Output the [x, y] coordinate of the center of the cell containing the given text.  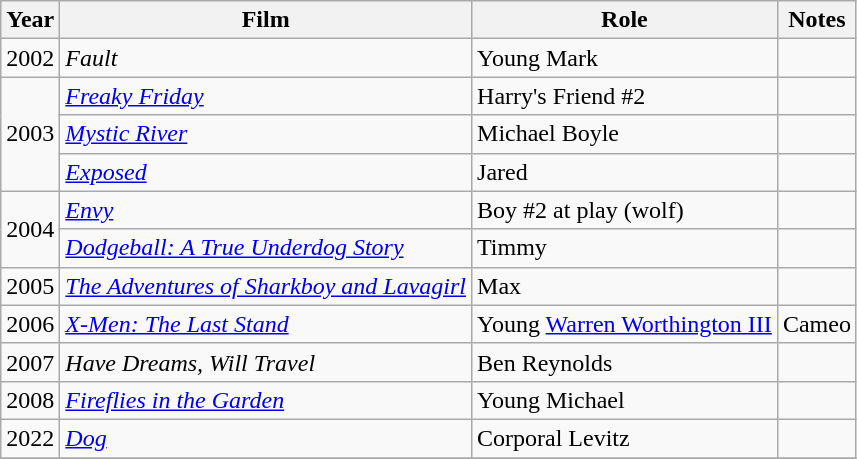
Mystic River [266, 134]
2004 [30, 229]
Notes [816, 20]
Young Mark [625, 58]
Ben Reynolds [625, 362]
Michael Boyle [625, 134]
2002 [30, 58]
2007 [30, 362]
2006 [30, 324]
2008 [30, 400]
Young Michael [625, 400]
Have Dreams, Will Travel [266, 362]
Role [625, 20]
Freaky Friday [266, 96]
2022 [30, 438]
X-Men: The Last Stand [266, 324]
The Adventures of Sharkboy and Lavagirl [266, 286]
Boy #2 at play (wolf) [625, 210]
Timmy [625, 248]
Dog [266, 438]
Envy [266, 210]
2005 [30, 286]
Max [625, 286]
Dodgeball: A True Underdog Story [266, 248]
2003 [30, 134]
Year [30, 20]
Film [266, 20]
Fault [266, 58]
Harry's Friend #2 [625, 96]
Exposed [266, 172]
Corporal Levitz [625, 438]
Cameo [816, 324]
Young Warren Worthington III [625, 324]
Jared [625, 172]
Fireflies in the Garden [266, 400]
